Find where the given text appears and provide that cell's center as [x, y] coordinate. 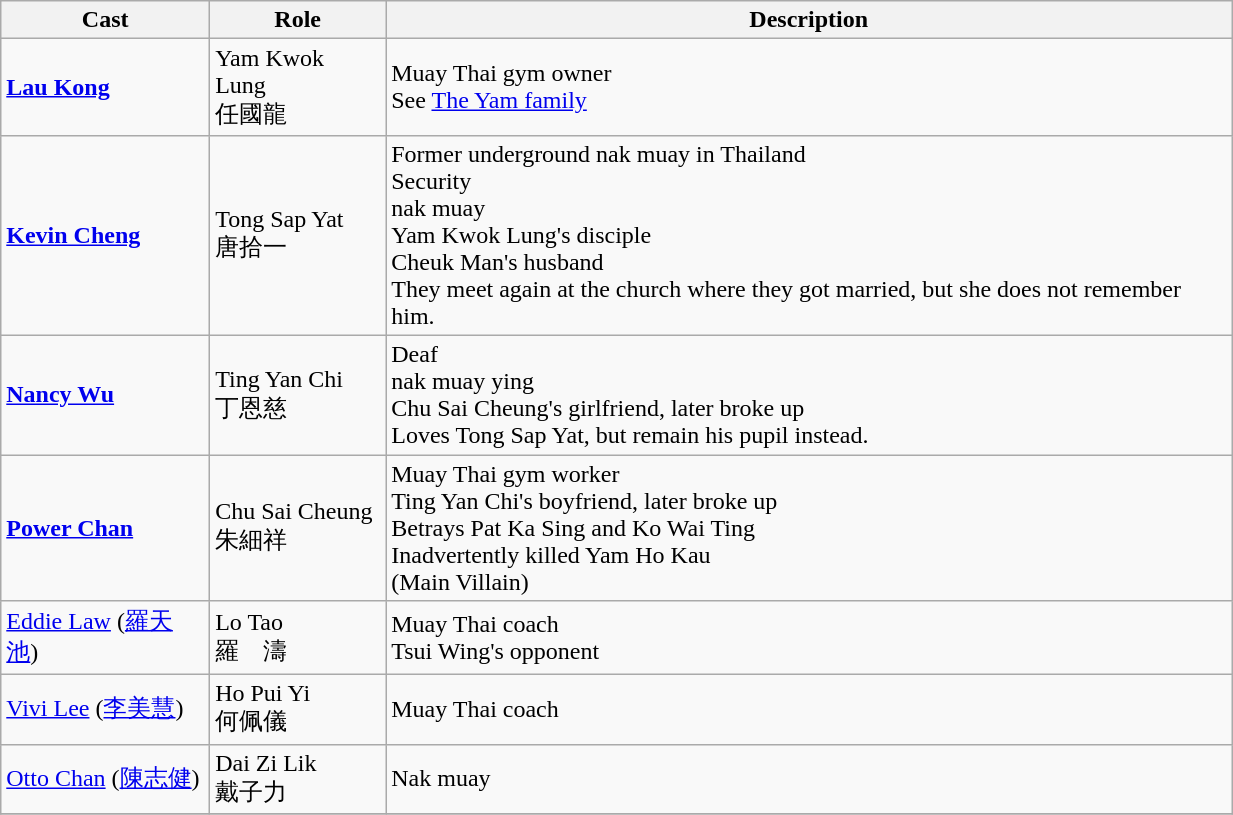
Muay Thai coach [809, 710]
Lau Kong [106, 88]
Chu Sai Cheung朱細祥 [298, 527]
Cast [106, 20]
Tong Sap Yat唐拾一 [298, 235]
Muay Thai coachTsui Wing's opponent [809, 638]
Ting Yan Chi 丁恩慈 [298, 394]
Description [809, 20]
Muay Thai gym ownerSee The Yam family [809, 88]
Ho Pui Yi何佩儀 [298, 710]
Kevin Cheng [106, 235]
Role [298, 20]
Nak muay [809, 779]
Power Chan [106, 527]
Muay Thai gym workerTing Yan Chi's boyfriend, later broke upBetrays Pat Ka Sing and Ko Wai TingInadvertently killed Yam Ho Kau(Main Villain) [809, 527]
Lo Tao羅 濤 [298, 638]
Nancy Wu [106, 394]
Otto Chan (陳志健) [106, 779]
Deafnak muay yingChu Sai Cheung's girlfriend, later broke upLoves Tong Sap Yat, but remain his pupil instead. [809, 394]
Yam Kwok Lung任國龍 [298, 88]
Vivi Lee (李美慧) [106, 710]
Dai Zi Lik戴子力 [298, 779]
Eddie Law (羅天池) [106, 638]
